Extract the [X, Y] coordinate from the center of the cell holding the provided text.  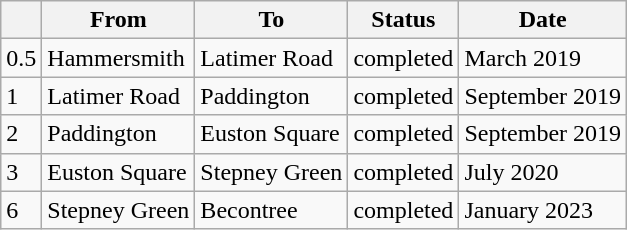
Status [404, 20]
Becontree [272, 210]
From [118, 20]
6 [22, 210]
January 2023 [543, 210]
3 [22, 172]
Date [543, 20]
July 2020 [543, 172]
Hammersmith [118, 58]
0.5 [22, 58]
1 [22, 96]
March 2019 [543, 58]
To [272, 20]
2 [22, 134]
